Determine the [x, y] coordinate at the center of the cell enclosing the given text.  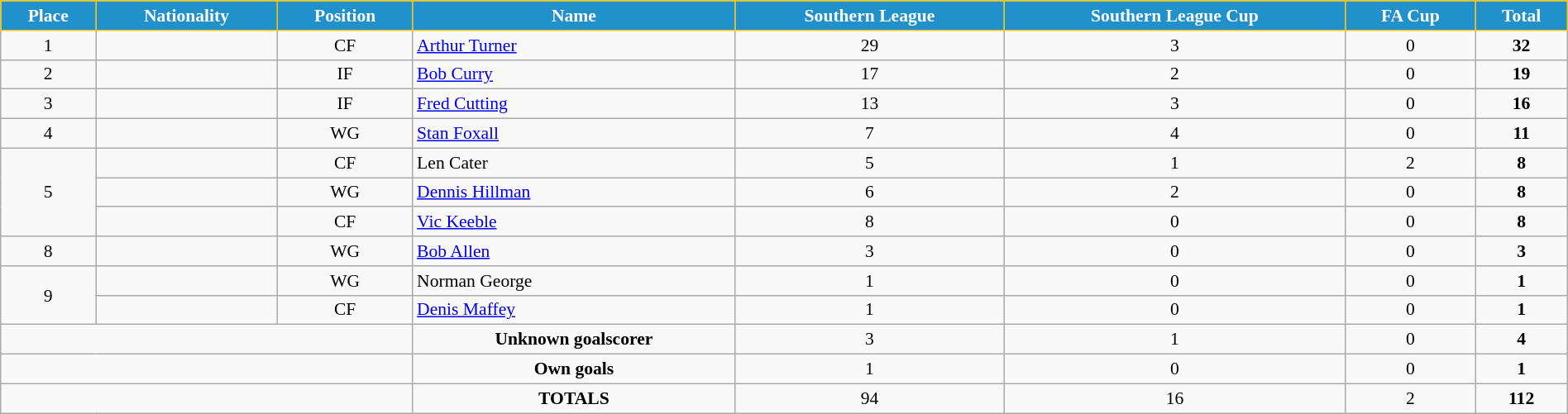
9 [48, 296]
Name [574, 16]
Stan Foxall [574, 134]
Nationality [187, 16]
FA Cup [1411, 16]
Place [48, 16]
Southern League [870, 16]
13 [870, 104]
32 [1522, 45]
Denis Maffey [574, 310]
Total [1522, 16]
29 [870, 45]
94 [870, 398]
Vic Keeble [574, 222]
Bob Curry [574, 74]
Arthur Turner [574, 45]
6 [870, 193]
112 [1522, 398]
Bob Allen [574, 251]
TOTALS [574, 398]
Norman George [574, 281]
Position [345, 16]
Dennis Hillman [574, 193]
17 [870, 74]
Southern League Cup [1174, 16]
Own goals [574, 369]
11 [1522, 134]
7 [870, 134]
19 [1522, 74]
Len Cater [574, 163]
Fred Cutting [574, 104]
Unknown goalscorer [574, 340]
